Extract the [X, Y] coordinate from the center of the cell holding the provided text.  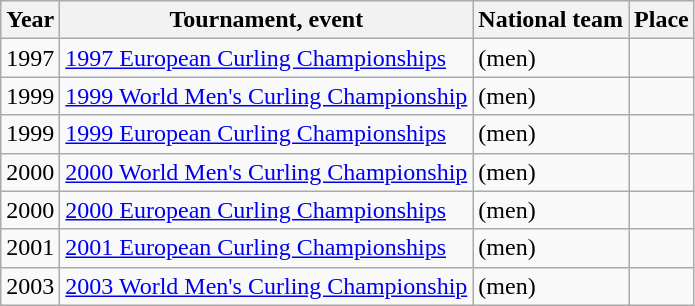
Place [662, 20]
1999 European Curling Championships [266, 134]
1999 World Men's Curling Championship [266, 96]
2001 [30, 248]
1997 [30, 58]
Tournament, event [266, 20]
2001 European Curling Championships [266, 248]
2000 European Curling Championships [266, 210]
2003 [30, 286]
2003 World Men's Curling Championship [266, 286]
2000 World Men's Curling Championship [266, 172]
1997 European Curling Championships [266, 58]
National team [551, 20]
Year [30, 20]
